Identify which cell holds the provided text, then report its (x, y) central coordinate. 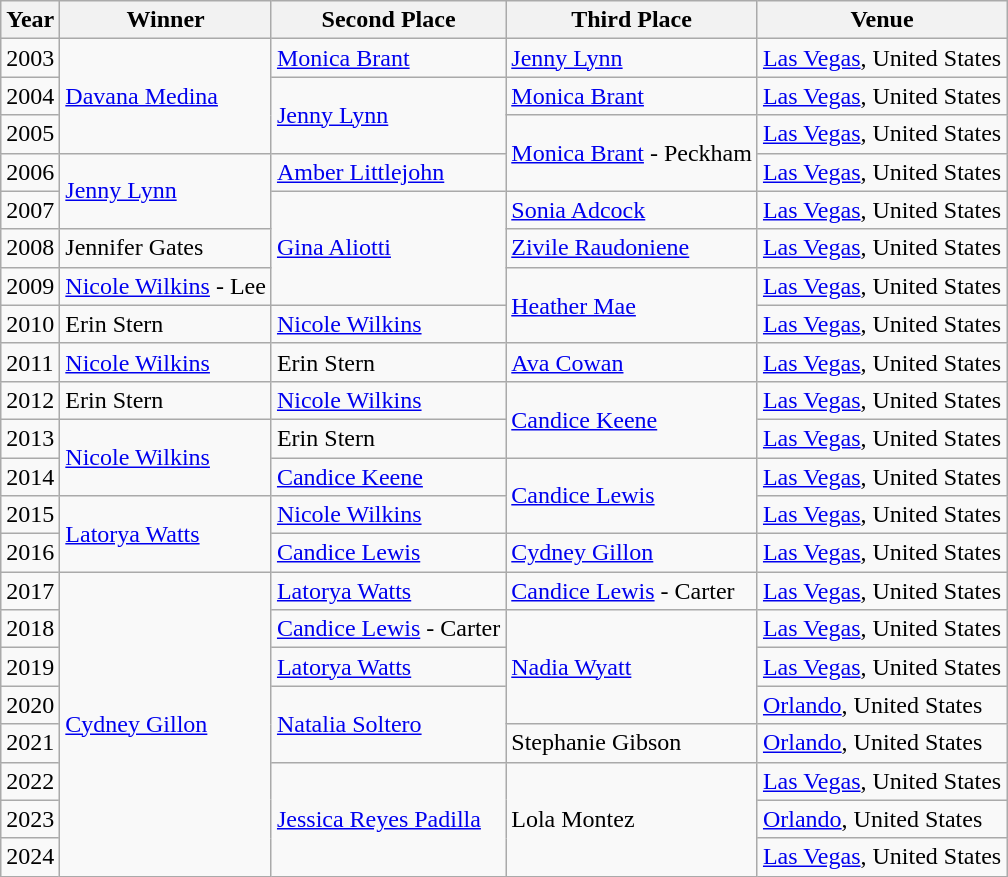
Zivile Raudoniene (632, 248)
2008 (30, 248)
2022 (30, 781)
Third Place (632, 20)
2024 (30, 857)
2021 (30, 743)
Heather Mae (632, 305)
2003 (30, 58)
2012 (30, 400)
2015 (30, 515)
Gina Aliotti (388, 248)
2014 (30, 477)
Nadia Wyatt (632, 667)
Year (30, 20)
2019 (30, 667)
2007 (30, 210)
2010 (30, 324)
Amber Littlejohn (388, 172)
Jennifer Gates (166, 248)
2013 (30, 438)
Second Place (388, 20)
Davana Medina (166, 96)
Jessica Reyes Padilla (388, 819)
Sonia Adcock (632, 210)
Winner (166, 20)
2018 (30, 629)
Nicole Wilkins - Lee (166, 286)
2023 (30, 819)
Stephanie Gibson (632, 743)
Venue (882, 20)
2005 (30, 134)
2017 (30, 591)
2006 (30, 172)
2011 (30, 362)
2016 (30, 553)
2020 (30, 705)
2009 (30, 286)
Natalia Soltero (388, 724)
Ava Cowan (632, 362)
Monica Brant - Peckham (632, 153)
2004 (30, 96)
Lola Montez (632, 819)
